Determine the (x, y) coordinate at the center of the cell enclosing the given text.  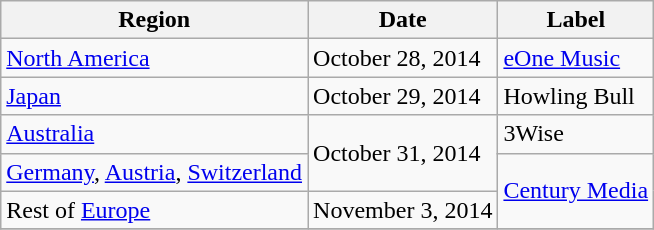
Germany, Austria, Switzerland (154, 172)
Australia (154, 134)
October 31, 2014 (403, 153)
October 28, 2014 (403, 58)
Region (154, 20)
October 29, 2014 (403, 96)
Date (403, 20)
Label (576, 20)
North America (154, 58)
Japan (154, 96)
Rest of Europe (154, 210)
3Wise (576, 134)
November 3, 2014 (403, 210)
Howling Bull (576, 96)
Century Media (576, 191)
eOne Music (576, 58)
